Return [X, Y] of the center of cell containing provided text 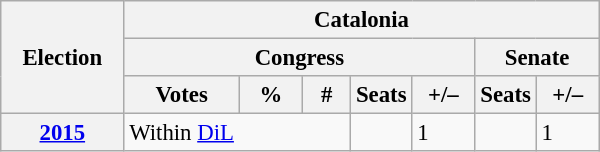
Catalonia [362, 20]
Congress [300, 58]
Votes [182, 95]
2015 [62, 133]
Within DiL [238, 133]
# [327, 95]
Senate [537, 58]
% [270, 95]
Election [62, 58]
